Find where the given text appears and provide that cell's center as (x, y) coordinate. 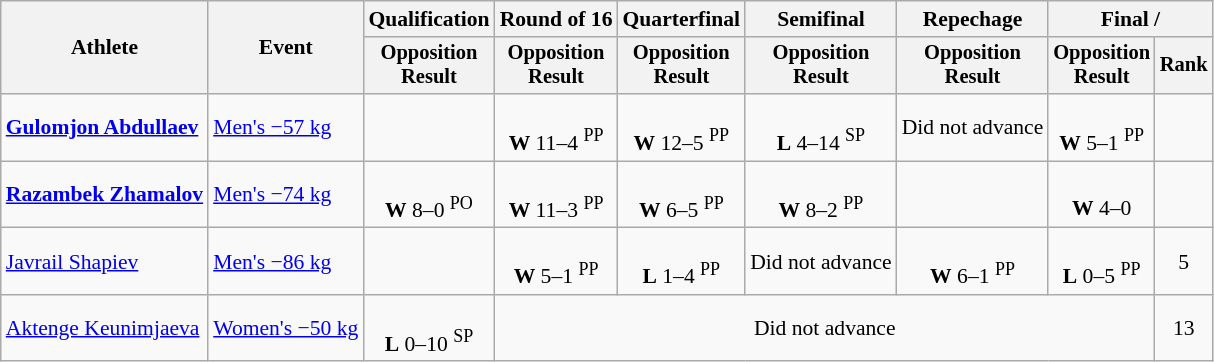
W 6–1 PP (973, 262)
L 1–4 PP (681, 262)
W 6–5 PP (681, 194)
W 12–5 PP (681, 128)
L 0–5 PP (1102, 262)
Men's −86 kg (286, 262)
Aktenge Keunimjaeva (104, 328)
Repechage (973, 19)
L 0–10 SP (428, 328)
Quarterfinal (681, 19)
Javrail Shapiev (104, 262)
W 8–0 PO (428, 194)
W 4–0 (1102, 194)
Women's −50 kg (286, 328)
Razambek Zhamalov (104, 194)
Men's −57 kg (286, 128)
Final / (1130, 19)
Round of 16 (556, 19)
Qualification (428, 19)
Men's −74 kg (286, 194)
Rank (1184, 66)
5 (1184, 262)
Gulomjon Abdullaev (104, 128)
W 11–4 PP (556, 128)
W 8–2 PP (821, 194)
Semifinal (821, 19)
L 4–14 SP (821, 128)
13 (1184, 328)
Event (286, 48)
W 11–3 PP (556, 194)
Athlete (104, 48)
